Search for the cell housing the specified text and yield its [X, Y] center coordinate. 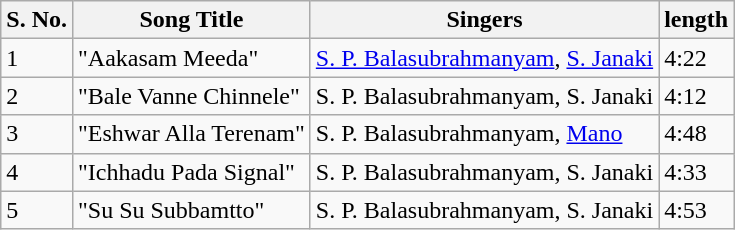
"Eshwar Alla Terenam" [191, 134]
"Aakasam Meeda" [191, 58]
2 [37, 96]
length [696, 20]
5 [37, 210]
4:48 [696, 134]
S. No. [37, 20]
4:22 [696, 58]
S. P. Balasubrahmanyam, Mano [484, 134]
"Bale Vanne Chinnele" [191, 96]
4:53 [696, 210]
"Su Su Subbamtto" [191, 210]
4 [37, 172]
3 [37, 134]
1 [37, 58]
Singers [484, 20]
4:12 [696, 96]
4:33 [696, 172]
Song Title [191, 20]
"Ichhadu Pada Signal" [191, 172]
